Extract the [x, y] coordinate from the center of the cell holding the provided text.  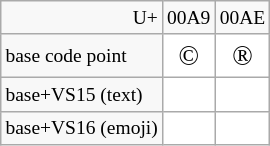
00AE [242, 18]
U+ [82, 18]
base+VS16 (emoji) [82, 128]
® [242, 56]
base+VS15 (text) [82, 94]
© [188, 56]
00A9 [188, 18]
base code point [82, 56]
